Find where the given text appears and provide that cell's center as [X, Y] coordinate. 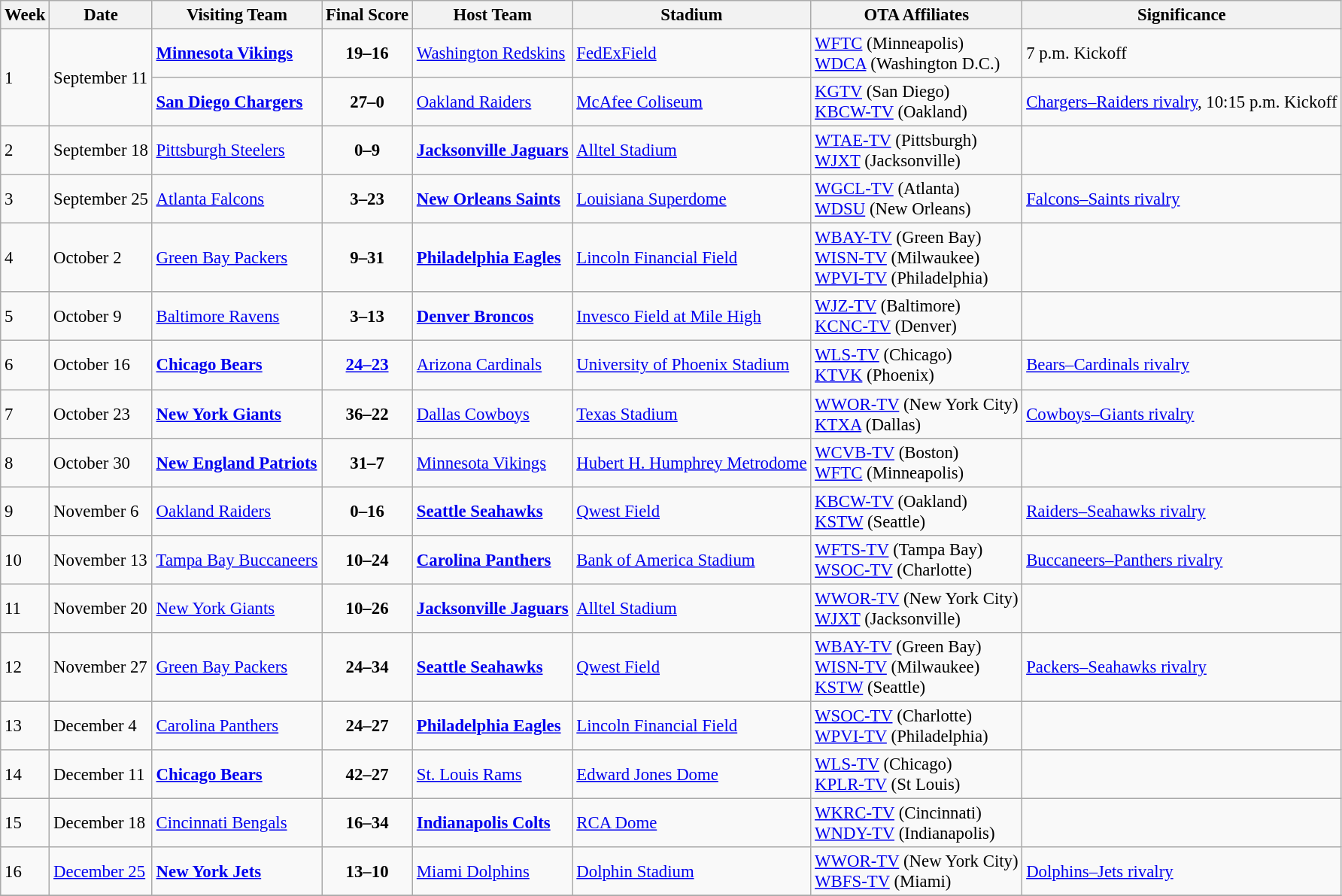
Host Team [493, 15]
WWOR-TV (New York City)WBFS-TV (Miami) [916, 871]
December 4 [101, 725]
RCA Dome [692, 823]
Tampa Bay Buccaneers [236, 560]
11 [26, 608]
Atlanta Falcons [236, 199]
24–27 [367, 725]
WTAE-TV (Pittsburgh)WJXT (Jacksonville) [916, 150]
September 18 [101, 150]
10–24 [367, 560]
WFTS-TV (Tampa Bay)WSOC-TV (Charlotte) [916, 560]
42–27 [367, 775]
1 [26, 78]
University of Phoenix Stadium [692, 366]
Louisiana Superdome [692, 199]
OTA Affiliates [916, 15]
27–0 [367, 102]
WFTC (Minneapolis)WDCA (Washington D.C.) [916, 54]
Indianapolis Colts [493, 823]
9 [26, 512]
September 25 [101, 199]
Date [101, 15]
Chargers–Raiders rivalry, 10:15 p.m. Kickoff [1182, 102]
WKRC-TV (Cincinnati)WNDY-TV (Indianapolis) [916, 823]
0–9 [367, 150]
16 [26, 871]
12 [26, 667]
7 p.m. Kickoff [1182, 54]
Arizona Cardinals [493, 366]
13–10 [367, 871]
WBAY-TV (Green Bay)WISN-TV (Milwaukee)WPVI-TV (Philadelphia) [916, 258]
36–22 [367, 414]
KBCW-TV (Oakland)KSTW (Seattle) [916, 512]
October 23 [101, 414]
Denver Broncos [493, 316]
3–13 [367, 316]
10–26 [367, 608]
October 2 [101, 258]
19–16 [367, 54]
Final Score [367, 15]
Miami Dolphins [493, 871]
November 6 [101, 512]
16–34 [367, 823]
24–34 [367, 667]
WCVB-TV (Boston)WFTC (Minneapolis) [916, 462]
December 25 [101, 871]
KGTV (San Diego)KBCW-TV (Oakland) [916, 102]
San Diego Chargers [236, 102]
Invesco Field at Mile High [692, 316]
Edward Jones Dome [692, 775]
WLS-TV (Chicago)KPLR-TV (St Louis) [916, 775]
October 30 [101, 462]
October 16 [101, 366]
WLS-TV (Chicago)KTVK (Phoenix) [916, 366]
Dolphin Stadium [692, 871]
3–23 [367, 199]
Bank of America Stadium [692, 560]
November 27 [101, 667]
New Orleans Saints [493, 199]
WBAY-TV (Green Bay)WISN-TV (Milwaukee)KSTW (Seattle) [916, 667]
Washington Redskins [493, 54]
WWOR-TV (New York City)WJXT (Jacksonville) [916, 608]
0–16 [367, 512]
5 [26, 316]
15 [26, 823]
Pittsburgh Steelers [236, 150]
October 9 [101, 316]
4 [26, 258]
McAfee Coliseum [692, 102]
3 [26, 199]
Packers–Seahawks rivalry [1182, 667]
WJZ-TV (Baltimore)KCNC-TV (Denver) [916, 316]
8 [26, 462]
November 13 [101, 560]
9–31 [367, 258]
Significance [1182, 15]
Hubert H. Humphrey Metrodome [692, 462]
December 18 [101, 823]
10 [26, 560]
Cincinnati Bengals [236, 823]
13 [26, 725]
Stadium [692, 15]
Bears–Cardinals rivalry [1182, 366]
6 [26, 366]
St. Louis Rams [493, 775]
Raiders–Seahawks rivalry [1182, 512]
31–7 [367, 462]
WSOC-TV (Charlotte)WPVI-TV (Philadelphia) [916, 725]
Week [26, 15]
WWOR-TV (New York City)KTXA (Dallas) [916, 414]
Dallas Cowboys [493, 414]
Cowboys–Giants rivalry [1182, 414]
New England Patriots [236, 462]
December 11 [101, 775]
24–23 [367, 366]
Buccaneers–Panthers rivalry [1182, 560]
Texas Stadium [692, 414]
Visiting Team [236, 15]
WGCL-TV (Atlanta)WDSU (New Orleans) [916, 199]
Falcons–Saints rivalry [1182, 199]
Baltimore Ravens [236, 316]
September 11 [101, 78]
Dolphins–Jets rivalry [1182, 871]
2 [26, 150]
FedExField [692, 54]
14 [26, 775]
New York Jets [236, 871]
7 [26, 414]
November 20 [101, 608]
